Determine the (X, Y) coordinate at the center of the cell enclosing the given text.  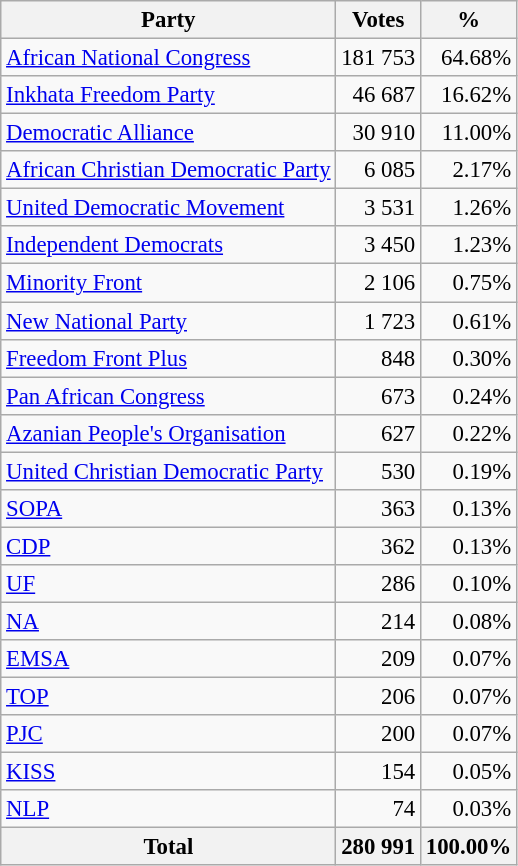
0.24% (469, 396)
100.00% (469, 847)
0.61% (469, 321)
206 (378, 697)
46 687 (378, 95)
209 (378, 659)
SOPA (168, 509)
Total (168, 847)
Democratic Alliance (168, 133)
0.08% (469, 621)
1 723 (378, 321)
African Christian Democratic Party (168, 170)
181 753 (378, 58)
0.19% (469, 471)
673 (378, 396)
0.22% (469, 433)
United Democratic Movement (168, 208)
362 (378, 546)
% (469, 20)
Inkhata Freedom Party (168, 95)
NLP (168, 809)
286 (378, 584)
6 085 (378, 170)
UF (168, 584)
0.03% (469, 809)
EMSA (168, 659)
0.75% (469, 283)
16.62% (469, 95)
Freedom Front Plus (168, 358)
74 (378, 809)
30 910 (378, 133)
New National Party (168, 321)
Minority Front (168, 283)
Azanian People's Organisation (168, 433)
200 (378, 734)
363 (378, 509)
Votes (378, 20)
2.17% (469, 170)
TOP (168, 697)
1.23% (469, 245)
African National Congress (168, 58)
280 991 (378, 847)
530 (378, 471)
848 (378, 358)
0.10% (469, 584)
2 106 (378, 283)
NA (168, 621)
KISS (168, 772)
3 531 (378, 208)
PJC (168, 734)
Party (168, 20)
3 450 (378, 245)
Pan African Congress (168, 396)
627 (378, 433)
0.05% (469, 772)
Independent Democrats (168, 245)
0.30% (469, 358)
CDP (168, 546)
11.00% (469, 133)
United Christian Democratic Party (168, 471)
214 (378, 621)
1.26% (469, 208)
64.68% (469, 58)
154 (378, 772)
